Return the (X, Y) coordinate for the center point of the cell that contains the specified text.  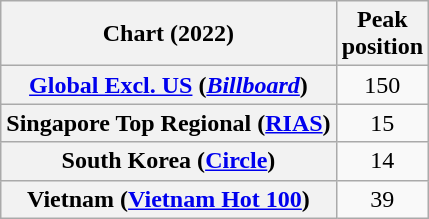
14 (382, 161)
150 (382, 85)
South Korea (Circle) (168, 161)
15 (382, 123)
Peakposition (382, 34)
Chart (2022) (168, 34)
39 (382, 199)
Vietnam (Vietnam Hot 100) (168, 199)
Global Excl. US (Billboard) (168, 85)
Singapore Top Regional (RIAS) (168, 123)
